Find where the given text appears and provide that cell's center as (x, y) coordinate. 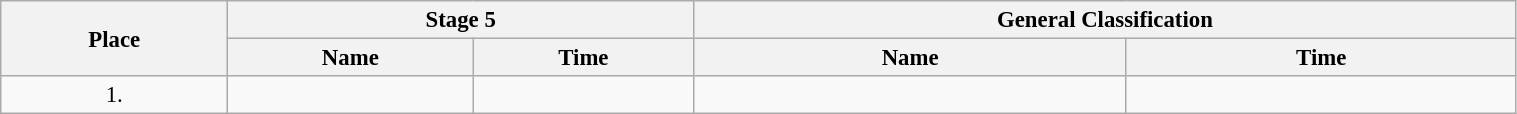
Place (114, 38)
General Classification (1105, 20)
Stage 5 (461, 20)
1. (114, 95)
